Provide the (x, y) coordinate of the cell's center where the given text is located.  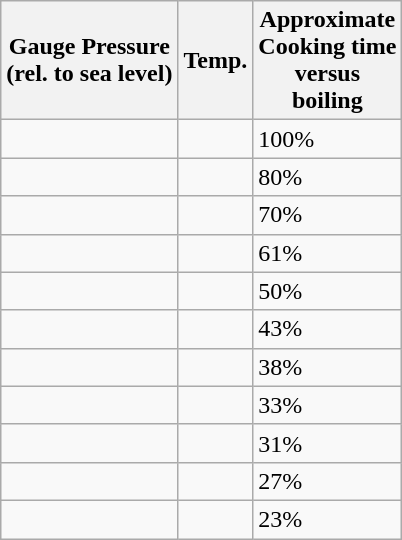
Gauge Pressure(rel. to sea level) (90, 60)
31% (328, 443)
61% (328, 253)
23% (328, 519)
50% (328, 291)
27% (328, 481)
43% (328, 329)
Temp. (216, 60)
38% (328, 367)
80% (328, 177)
33% (328, 405)
100% (328, 139)
70% (328, 215)
ApproximateCooking timeversus boiling (328, 60)
